Find where the given text appears and provide that cell's center as (x, y) coordinate. 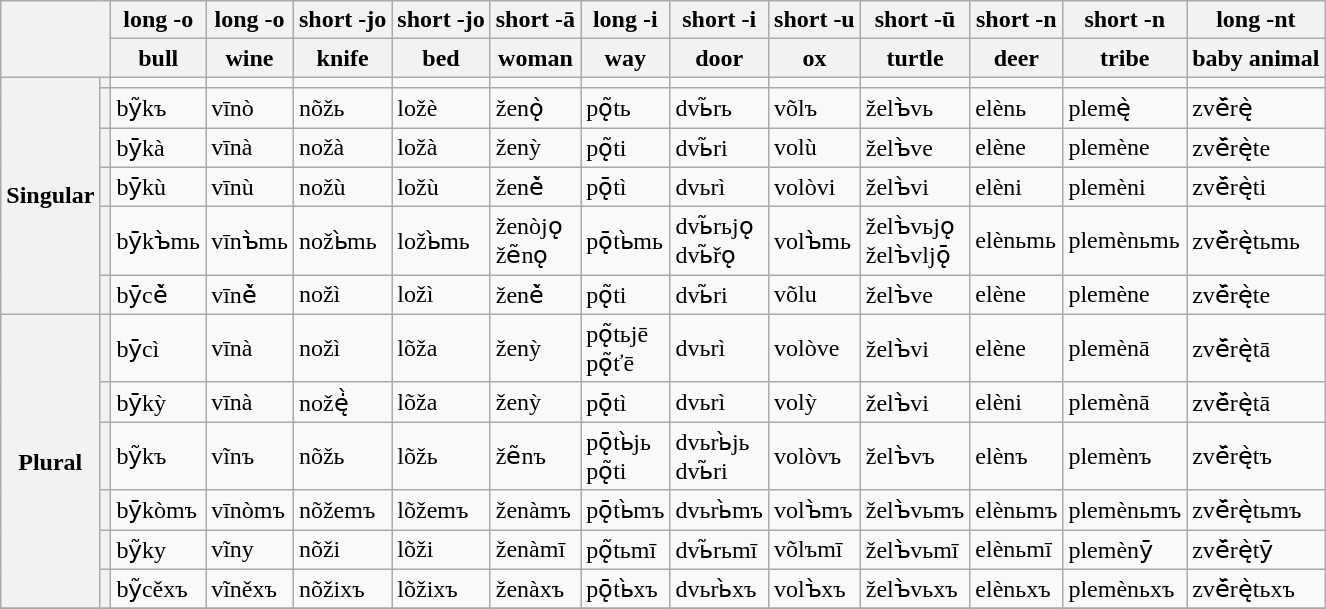
lõžixъ (441, 589)
dvьrь̀jь dvь̃ri (720, 456)
dvьrь̀xъ (720, 589)
plemènъ (1125, 456)
ložè (441, 108)
turtle (915, 58)
deer (1016, 58)
long -i (626, 20)
elènьmī (1016, 550)
volỳ (815, 402)
ženàmī (535, 550)
plemènьxъ (1125, 589)
plemènьmь (1125, 241)
bȳcì (158, 348)
way (626, 58)
woman (535, 58)
bull (158, 58)
plemèni (1125, 187)
bȳkù (158, 187)
pǫ̃tь (626, 108)
želъ̀vьxъ (915, 589)
vīnò (250, 108)
pǫ̃tьmī (626, 550)
ložь̀mь (441, 241)
ženòjǫžẽnǫ (535, 241)
plemènьmъ (1125, 510)
zvě̄rę̀tȳ (1256, 550)
ložà (441, 148)
ox (815, 58)
baby animal (1256, 58)
short -i (720, 20)
bȳcě̀ (158, 295)
nõžixъ (342, 589)
vĩněxъ (250, 589)
dvьrь̀mъ (720, 510)
nožę̇̀ (342, 402)
dvь̃rь (720, 108)
nožь̀mь (342, 241)
vīnъ̀mь (250, 241)
Singular (50, 196)
knife (342, 58)
lõžemъ (441, 510)
bỹcěxъ (158, 589)
võlu (815, 295)
želъ̀vьmъ (915, 510)
lõžь (441, 456)
želъ̀vьjǫželъ̀vljǭ (915, 241)
ženǫ̀ (535, 108)
pǭtь̀mъ (626, 510)
zvě̄rę̀tъ (1256, 456)
želъ̀vъ (915, 456)
nožà (342, 148)
ženàmъ (535, 510)
volòve (815, 348)
vīnù (250, 187)
želъ̀vьmī (915, 550)
bȳkỳ (158, 402)
žẽnъ (535, 456)
elènъ (1016, 456)
elènь (1016, 108)
vīnòmъ (250, 510)
long -nt (1256, 20)
dvь̃rьmī (720, 550)
ženàxъ (535, 589)
võlъmī (815, 550)
želъ̀vь (915, 108)
short -ā (535, 20)
vĩnъ (250, 456)
short -ū (915, 20)
elènьmь (1016, 241)
bed (441, 58)
pǭtь̀jь pǫ̃ti (626, 456)
volù (815, 148)
nõžemъ (342, 510)
volъ̀mь (815, 241)
dvь̃rьjǫdvь̃řǫ (720, 241)
zvě̄rę̀tьmь (1256, 241)
nõži (342, 550)
short -u (815, 20)
tribe (1125, 58)
ložù (441, 187)
volъ̀mъ (815, 510)
zvě̄rę̀tьmъ (1256, 510)
plemę̀ (1125, 108)
elènьxъ (1016, 589)
vĩny (250, 550)
pǫ̃tьjēpǫ̃ťē (626, 348)
lõži (441, 550)
nožù (342, 187)
võlъ (815, 108)
zvě̄rę̀ (1256, 108)
vīně̀ (250, 295)
bȳkòmъ (158, 510)
wine (250, 58)
Plural (50, 461)
plemènȳ (1125, 550)
elènьmъ (1016, 510)
zvě̄rę̀ti (1256, 187)
bỹky (158, 550)
volъ̀xъ (815, 589)
volòvi (815, 187)
zvě̄rę̀tьxъ (1256, 589)
volòvъ (815, 456)
bȳkà (158, 148)
bȳkъ̀mь (158, 241)
pǭtь̀mь (626, 241)
ložì (441, 295)
door (720, 58)
pǭtь̀xъ (626, 589)
